Return [X, Y] of the center of cell containing provided text 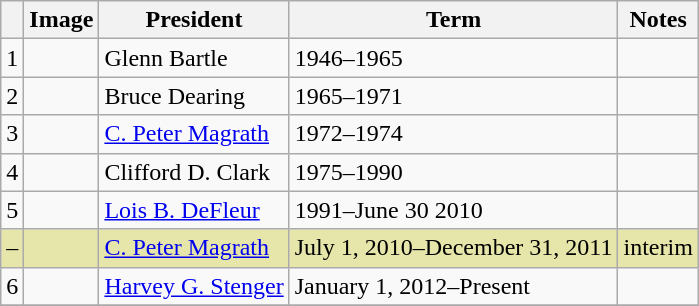
– [12, 248]
interim [658, 248]
Term [454, 20]
Notes [658, 20]
1991–June 30 2010 [454, 210]
July 1, 2010–December 31, 2011 [454, 248]
Clifford D. Clark [194, 172]
President [194, 20]
1946–1965 [454, 58]
Image [62, 20]
Harvey G. Stenger [194, 286]
6 [12, 286]
1975–1990 [454, 172]
3 [12, 134]
Glenn Bartle [194, 58]
January 1, 2012–Present [454, 286]
5 [12, 210]
Lois B. DeFleur [194, 210]
1972–1974 [454, 134]
1965–1971 [454, 96]
1 [12, 58]
2 [12, 96]
Bruce Dearing [194, 96]
4 [12, 172]
